Search for the cell housing the specified text and yield its (X, Y) center coordinate. 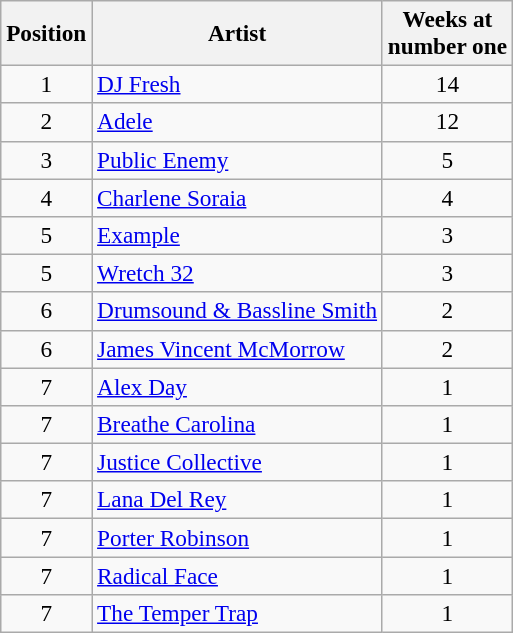
Alex Day (238, 386)
DJ Fresh (238, 84)
Porter Robinson (238, 537)
12 (447, 122)
Position (46, 32)
Lana Del Rey (238, 500)
Breathe Carolina (238, 424)
Artist (238, 32)
Radical Face (238, 575)
Wretch 32 (238, 273)
Public Enemy (238, 160)
14 (447, 84)
Weeks atnumber one (447, 32)
Justice Collective (238, 462)
Adele (238, 122)
Drumsound & Bassline Smith (238, 311)
Charlene Soraia (238, 197)
James Vincent McMorrow (238, 349)
Example (238, 235)
The Temper Trap (238, 613)
